Pinpoint the cell where the given text exists, returning its [X, Y] midpoint coordinate. 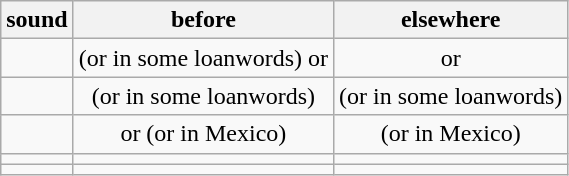
sound [37, 20]
(or in Mexico) [451, 134]
before [203, 20]
or [451, 58]
(or in some loanwords) or [203, 58]
or (or in Mexico) [203, 134]
elsewhere [451, 20]
